Find where the given text appears and provide that cell's center as (X, Y) coordinate. 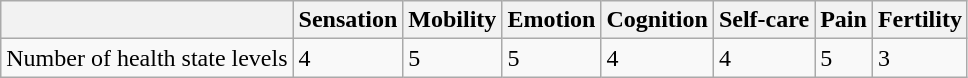
Fertility (920, 20)
3 (920, 58)
Self-care (764, 20)
Pain (844, 20)
Sensation (348, 20)
Emotion (552, 20)
Number of health state levels (147, 58)
Mobility (452, 20)
Cognition (657, 20)
